Extract the [x, y] coordinate from the center of the cell holding the provided text.  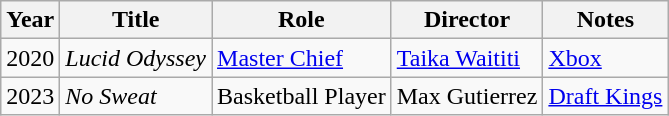
Draft Kings [606, 96]
Taika Waititi [467, 58]
Master Chief [302, 58]
Notes [606, 20]
Year [30, 20]
Title [136, 20]
2020 [30, 58]
No Sweat [136, 96]
Xbox [606, 58]
Basketball Player [302, 96]
Max Gutierrez [467, 96]
Lucid Odyssey [136, 58]
Director [467, 20]
Role [302, 20]
2023 [30, 96]
